Search for the cell housing the specified text and yield its [X, Y] center coordinate. 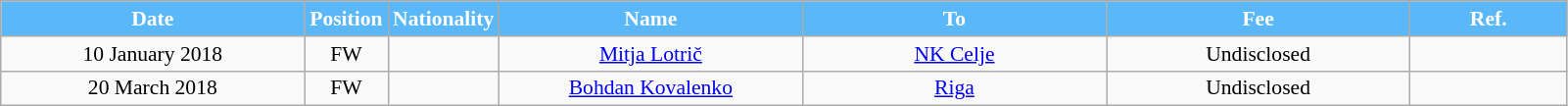
Position [347, 19]
Fee [1259, 19]
Nationality [443, 19]
Date [153, 19]
10 January 2018 [153, 54]
Mitja Lotrič [650, 54]
NK Celje [954, 54]
Riga [954, 88]
Ref. [1489, 19]
20 March 2018 [153, 88]
Name [650, 19]
Bohdan Kovalenko [650, 88]
To [954, 19]
